For the text-containing cell, return its midpoint in (X, Y) coordinate format. 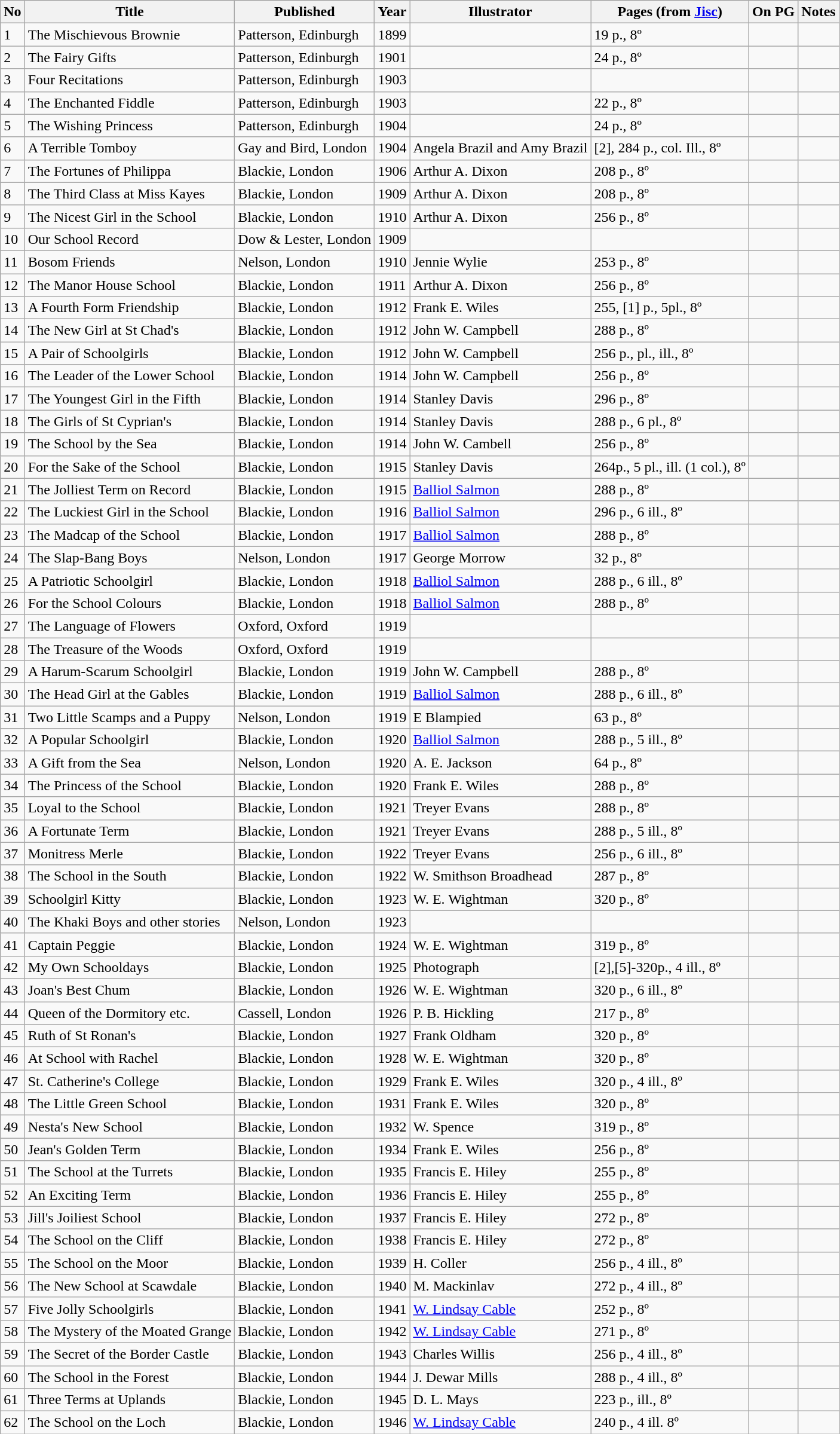
296 p., 6 ill., 8º (670, 512)
The Jolliest Term on Record (130, 490)
Dow & Lester, London (305, 239)
5 (13, 126)
Jill's Joiliest School (130, 1218)
38 (13, 876)
1916 (392, 512)
Five Jolly Schoolgirls (130, 1308)
14 (13, 331)
34 (13, 785)
253 p., 8º (670, 262)
On PG (773, 12)
1924 (392, 944)
Pages (from Jisc) (670, 12)
3 (13, 80)
19 p., 8º (670, 35)
12 (13, 285)
The Youngest Girl in the Fifth (130, 399)
6 (13, 148)
The Leader of the Lower School (130, 376)
The School on the Loch (130, 1423)
Photograph (501, 967)
1899 (392, 35)
The Mystery of the Moated Grange (130, 1331)
For the Sake of the School (130, 467)
46 (13, 1059)
1906 (392, 171)
1944 (392, 1377)
A Harum-Scarum Schoolgirl (130, 672)
D. L. Mays (501, 1400)
21 (13, 490)
1 (13, 35)
Schoolgirl Kitty (130, 899)
256 p., 6 ill., 8º (670, 854)
Joan's Best Chum (130, 990)
1942 (392, 1331)
252 p., 8º (670, 1308)
The Mischievous Brownie (130, 35)
30 (13, 695)
The Madcap of the School (130, 535)
26 (13, 603)
The Enchanted Fiddle (130, 103)
A Patriotic Schoolgirl (130, 580)
42 (13, 967)
264p., 5 pl., ill. (1 col.), 8º (670, 467)
255, [1] p., 5pl., 8º (670, 308)
320 p., 4 ill., 8º (670, 1081)
The Nicest Girl in the School (130, 216)
17 (13, 399)
9 (13, 216)
The Fortunes of Philippa (130, 171)
320 p., 6 ill., 8º (670, 990)
Queen of the Dormitory etc. (130, 1013)
The School on the Cliff (130, 1240)
John W. Cambell (501, 444)
The Khaki Boys and other stories (130, 922)
Our School Record (130, 239)
1925 (392, 967)
Published (305, 12)
The Slap-Bang Boys (130, 558)
45 (13, 1036)
1943 (392, 1354)
13 (13, 308)
The School by the Sea (130, 444)
59 (13, 1354)
Angela Brazil and Amy Brazil (501, 148)
The Wishing Princess (130, 126)
The Luckiest Girl in the School (130, 512)
63 p., 8º (670, 717)
E Blampied (501, 717)
The Treasure of the Woods (130, 649)
P. B. Hickling (501, 1013)
A Fortunate Term (130, 831)
19 (13, 444)
A Popular Schoolgirl (130, 740)
61 (13, 1400)
Loyal to the School (130, 808)
The Head Girl at the Gables (130, 695)
Jean's Golden Term (130, 1149)
29 (13, 672)
The Little Green School (130, 1104)
62 (13, 1423)
The New Girl at St Chad's (130, 331)
288 p., 4 ill., 8º (670, 1377)
36 (13, 831)
Bosom Friends (130, 262)
My Own Schooldays (130, 967)
24 (13, 558)
1932 (392, 1127)
16 (13, 376)
11 (13, 262)
The School in the South (130, 876)
256 p., pl., ill., 8º (670, 353)
[2], 284 p., col. Ill., 8º (670, 148)
1940 (392, 1286)
217 p., 8º (670, 1013)
39 (13, 899)
64 p., 8º (670, 763)
Frank Oldham (501, 1036)
Nesta's New School (130, 1127)
1934 (392, 1149)
1927 (392, 1036)
272 p., 4 ill., 8º (670, 1286)
W. Spence (501, 1127)
Four Recitations (130, 80)
2 (13, 57)
60 (13, 1377)
The Girls of St Cyprian's (130, 421)
A. E. Jackson (501, 763)
Cassell, London (305, 1013)
Title (130, 12)
48 (13, 1104)
22 p., 8º (670, 103)
55 (13, 1263)
223 p., ill., 8º (670, 1400)
Ruth of St Ronan's (130, 1036)
Illustrator (501, 12)
Captain Peggie (130, 944)
43 (13, 990)
56 (13, 1286)
The Fairy Gifts (130, 57)
41 (13, 944)
Monitress Merle (130, 854)
The School at the Turrets (130, 1172)
18 (13, 421)
7 (13, 171)
1928 (392, 1059)
A Terrible Tomboy (130, 148)
31 (13, 717)
1936 (392, 1195)
1939 (392, 1263)
At School with Rachel (130, 1059)
1929 (392, 1081)
Year (392, 12)
A Pair of Schoolgirls (130, 353)
54 (13, 1240)
W. Smithson Broadhead (501, 876)
37 (13, 854)
No (13, 12)
The School in the Forest (130, 1377)
St. Catherine's College (130, 1081)
58 (13, 1331)
52 (13, 1195)
1941 (392, 1308)
28 (13, 649)
J. Dewar Mills (501, 1377)
4 (13, 103)
H. Coller (501, 1263)
15 (13, 353)
1931 (392, 1104)
240 p., 4 ill. 8º (670, 1423)
44 (13, 1013)
For the School Colours (130, 603)
1938 (392, 1240)
287 p., 8º (670, 876)
53 (13, 1218)
296 p., 8º (670, 399)
35 (13, 808)
The New School at Scawdale (130, 1286)
49 (13, 1127)
The School on the Moor (130, 1263)
A Gift from the Sea (130, 763)
Jennie Wylie (501, 262)
10 (13, 239)
51 (13, 1172)
1946 (392, 1423)
57 (13, 1308)
The Princess of the School (130, 785)
M. Mackinlav (501, 1286)
33 (13, 763)
20 (13, 467)
George Morrow (501, 558)
Gay and Bird, London (305, 148)
1911 (392, 285)
The Language of Flowers (130, 626)
50 (13, 1149)
[2],[5]-320p., 4 ill., 8º (670, 967)
The Third Class at Miss Kayes (130, 194)
47 (13, 1081)
The Secret of the Border Castle (130, 1354)
40 (13, 922)
23 (13, 535)
1901 (392, 57)
22 (13, 512)
Charles Willis (501, 1354)
288 p., 6 pl., 8º (670, 421)
8 (13, 194)
1945 (392, 1400)
27 (13, 626)
1937 (392, 1218)
Notes (818, 12)
1935 (392, 1172)
Three Terms at Uplands (130, 1400)
25 (13, 580)
An Exciting Term (130, 1195)
32 p., 8º (670, 558)
271 p., 8º (670, 1331)
Two Little Scamps and a Puppy (130, 717)
The Manor House School (130, 285)
A Fourth Form Friendship (130, 308)
32 (13, 740)
